Determine the [x, y] coordinate at the center of the cell enclosing the given text.  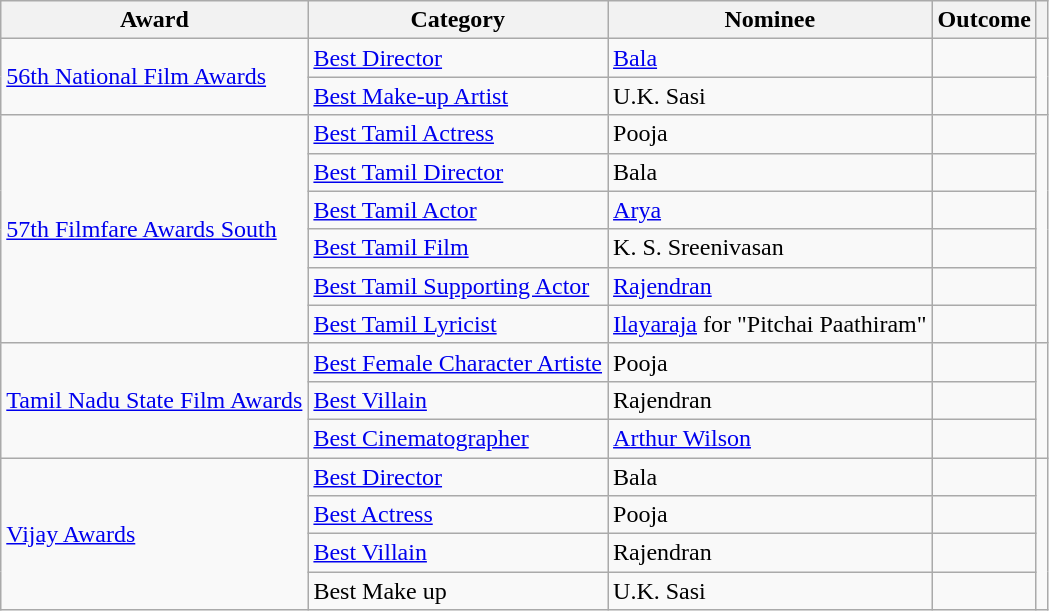
Best Tamil Film [458, 248]
Best Make-up Artist [458, 96]
Best Cinematographer [458, 438]
Arya [770, 210]
K. S. Sreenivasan [770, 248]
Category [458, 20]
Vijay Awards [154, 534]
Best Make up [458, 591]
Best Tamil Lyricist [458, 324]
Best Actress [458, 515]
Best Tamil Supporting Actor [458, 286]
Nominee [770, 20]
Tamil Nadu State Film Awards [154, 400]
Best Tamil Actor [458, 210]
Outcome [984, 20]
Award [154, 20]
Arthur Wilson [770, 438]
Ilayaraja for "Pitchai Paathiram" [770, 324]
Best Female Character Artiste [458, 362]
56th National Film Awards [154, 77]
Best Tamil Director [458, 172]
Best Tamil Actress [458, 134]
57th Filmfare Awards South [154, 229]
